Output the [x, y] coordinate of the center of the cell containing the given text.  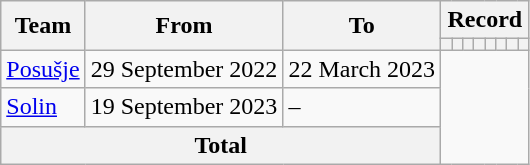
Solin [43, 107]
From [184, 26]
19 September 2023 [184, 107]
– [362, 107]
Record [485, 20]
29 September 2022 [184, 69]
Posušje [43, 69]
Team [43, 26]
To [362, 26]
Total [221, 145]
22 March 2023 [362, 69]
